Output the (X, Y) coordinate of the center of the cell containing the given text.  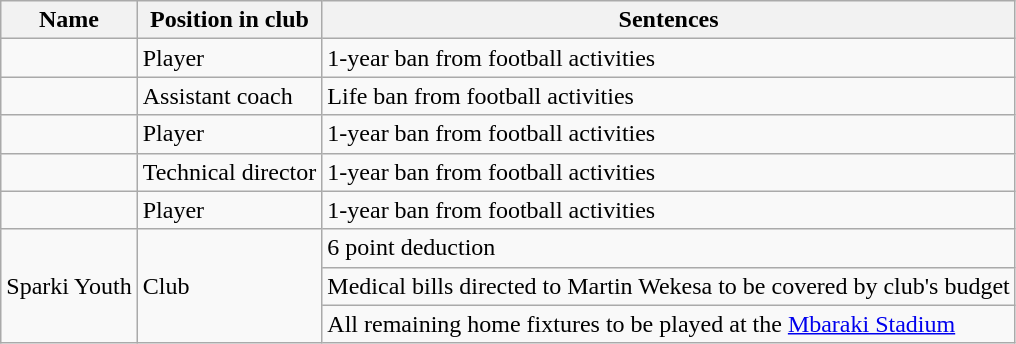
All remaining home fixtures to be played at the Mbaraki Stadium (668, 324)
Sentences (668, 20)
Name (69, 20)
Technical director (230, 172)
Life ban from football activities (668, 96)
Assistant coach (230, 96)
6 point deduction (668, 248)
Position in club (230, 20)
Sparki Youth (69, 286)
Club (230, 286)
Medical bills directed to Martin Wekesa to be covered by club's budget (668, 286)
